Determine the (X, Y) coordinate at the center of the cell enclosing the given text.  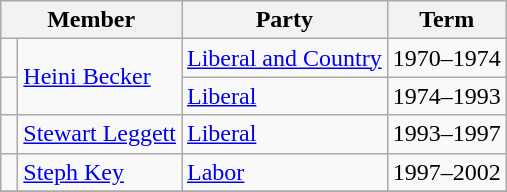
1997–2002 (446, 172)
Labor (285, 172)
Liberal and Country (285, 58)
Member (92, 20)
Heini Becker (100, 77)
Stewart Leggett (100, 134)
Steph Key (100, 172)
1974–1993 (446, 96)
1970–1974 (446, 58)
1993–1997 (446, 134)
Term (446, 20)
Party (285, 20)
